For the text-containing cell, return its midpoint in [X, Y] coordinate format. 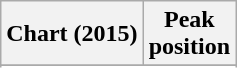
Chart (2015) [72, 34]
Peakposition [189, 34]
